Identify which cell holds the provided text, then report its (x, y) central coordinate. 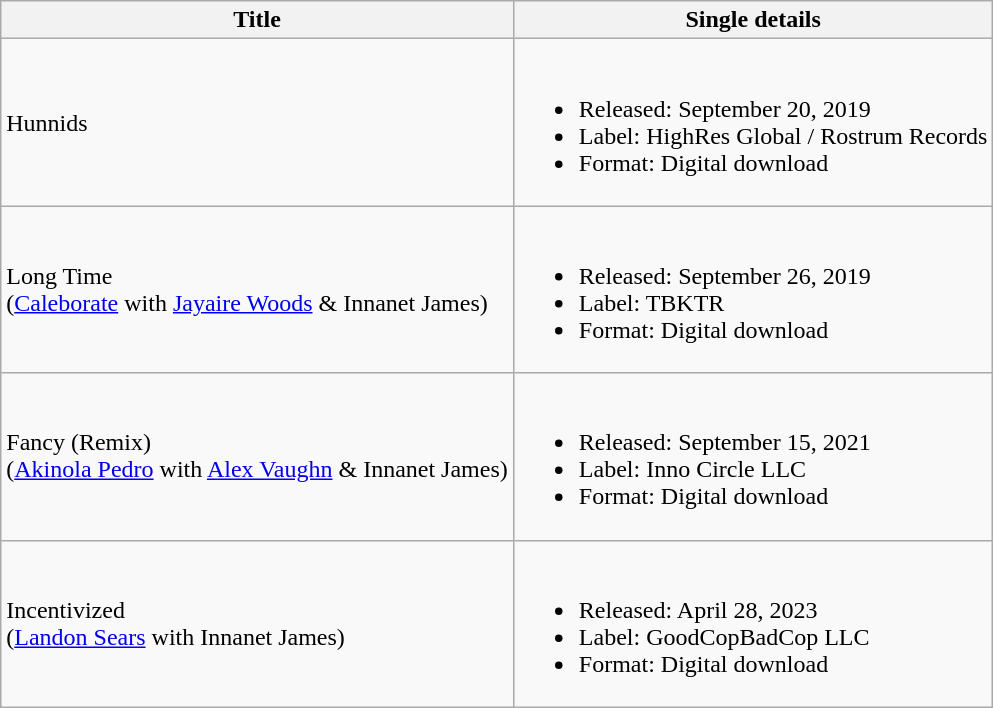
Released: April 28, 2023Label: GoodCopBadCop LLCFormat: Digital download (753, 624)
Incentivized(Landon Sears with Innanet James) (258, 624)
Single details (753, 20)
Released: September 26, 2019Label: TBKTRFormat: Digital download (753, 290)
Released: September 15, 2021Label: Inno Circle LLCFormat: Digital download (753, 456)
Released: September 20, 2019Label: HighRes Global / Rostrum RecordsFormat: Digital download (753, 122)
Title (258, 20)
Long Time(Caleborate with Jayaire Woods & Innanet James) (258, 290)
Hunnids (258, 122)
Fancy (Remix)(Akinola Pedro with Alex Vaughn & Innanet James) (258, 456)
